Locate the cell with the specified text and output its (X, Y) center coordinate. 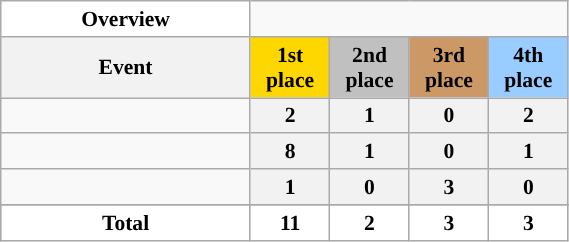
4th place (528, 68)
3rd place (448, 68)
Overview (126, 19)
Event (126, 68)
Total (126, 223)
11 (290, 223)
2nd place (370, 68)
1st place (290, 68)
8 (290, 152)
